Identify which cell holds the provided text, then report its (x, y) central coordinate. 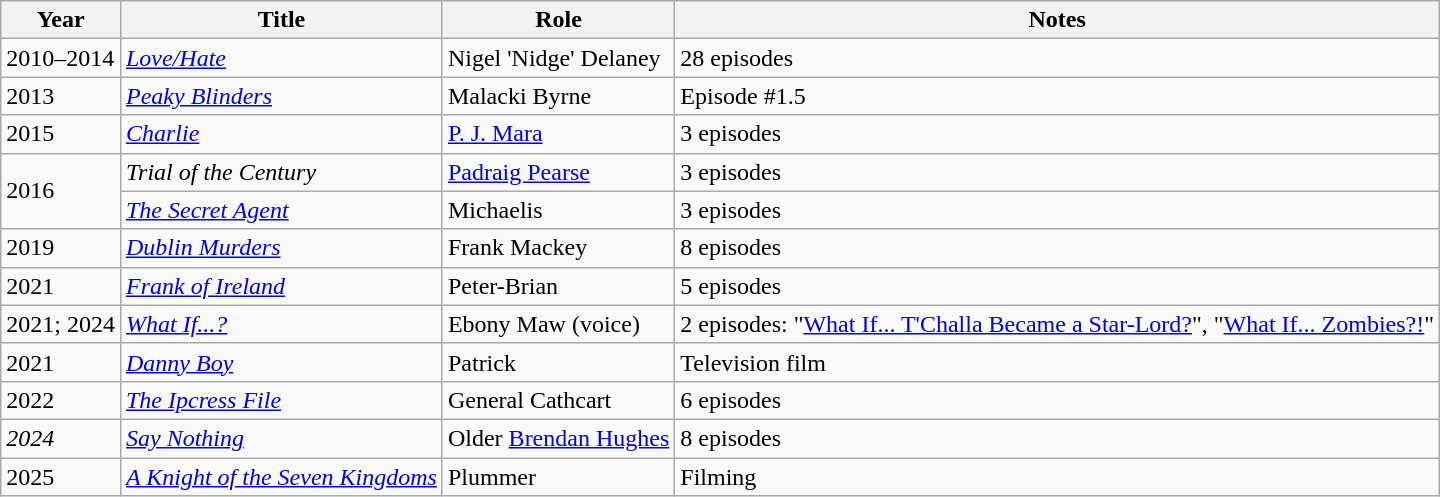
Title (281, 20)
Patrick (558, 362)
2013 (61, 96)
2 episodes: "What If... T'Challa Became a Star-Lord?", "What If... Zombies?!" (1058, 324)
Television film (1058, 362)
Peter-Brian (558, 286)
Love/Hate (281, 58)
Peaky Blinders (281, 96)
Year (61, 20)
2010–2014 (61, 58)
Older Brendan Hughes (558, 438)
Trial of the Century (281, 172)
A Knight of the Seven Kingdoms (281, 477)
Notes (1058, 20)
Frank of Ireland (281, 286)
P. J. Mara (558, 134)
28 episodes (1058, 58)
2019 (61, 248)
General Cathcart (558, 400)
2021; 2024 (61, 324)
Episode #1.5 (1058, 96)
2025 (61, 477)
Charlie (281, 134)
Frank Mackey (558, 248)
6 episodes (1058, 400)
What If...? (281, 324)
Nigel 'Nidge' Delaney (558, 58)
Padraig Pearse (558, 172)
2024 (61, 438)
Role (558, 20)
Plummer (558, 477)
2016 (61, 191)
The Ipcress File (281, 400)
The Secret Agent (281, 210)
5 episodes (1058, 286)
Malacki Byrne (558, 96)
2015 (61, 134)
Filming (1058, 477)
2022 (61, 400)
Say Nothing (281, 438)
Dublin Murders (281, 248)
Ebony Maw (voice) (558, 324)
Danny Boy (281, 362)
Michaelis (558, 210)
